Identify which cell holds the provided text, then report its (X, Y) central coordinate. 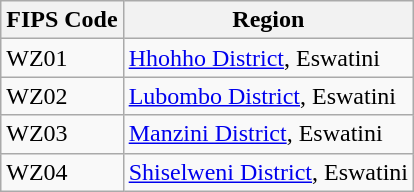
Lubombo District, Eswatini (268, 96)
WZ01 (62, 58)
WZ04 (62, 172)
WZ02 (62, 96)
Manzini District, Eswatini (268, 134)
Shiselweni District, Eswatini (268, 172)
FIPS Code (62, 20)
Region (268, 20)
Hhohho District, Eswatini (268, 58)
WZ03 (62, 134)
